Provide the (x, y) coordinate of the cell's center where the given text is located.  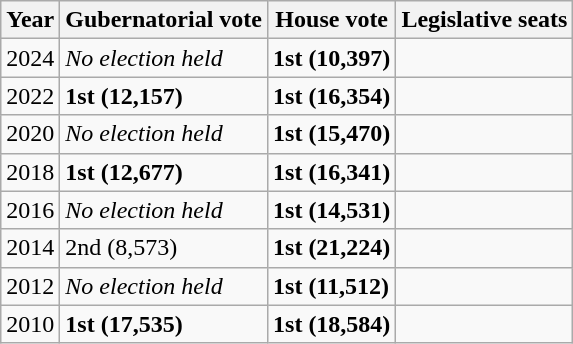
2010 (30, 324)
1st (11,512) (332, 286)
1st (16,341) (332, 172)
1st (12,157) (164, 96)
2014 (30, 248)
2024 (30, 58)
Gubernatorial vote (164, 20)
Legislative seats (484, 20)
2020 (30, 134)
1st (17,535) (164, 324)
1st (16,354) (332, 96)
2012 (30, 286)
1st (12,677) (164, 172)
1st (15,470) (332, 134)
1st (18,584) (332, 324)
2016 (30, 210)
Year (30, 20)
House vote (332, 20)
2nd (8,573) (164, 248)
2018 (30, 172)
2022 (30, 96)
1st (21,224) (332, 248)
1st (14,531) (332, 210)
1st (10,397) (332, 58)
